Provide the [x, y] coordinate of the cell's center where the given text is located.  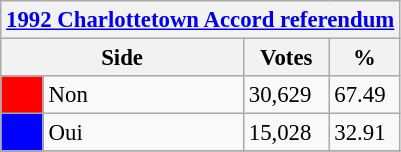
15,028 [286, 133]
67.49 [364, 95]
32.91 [364, 133]
1992 Charlottetown Accord referendum [200, 20]
Oui [143, 133]
Non [143, 95]
% [364, 58]
Votes [286, 58]
30,629 [286, 95]
Side [122, 58]
